Return (x, y) of the center of cell containing provided text 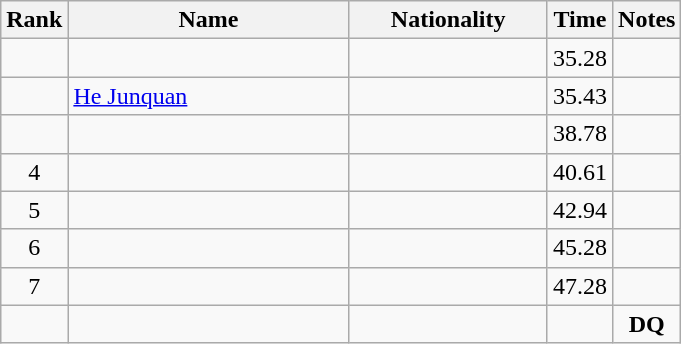
DQ (647, 324)
42.94 (580, 210)
38.78 (580, 134)
Nationality (448, 20)
35.43 (580, 96)
Time (580, 20)
5 (34, 210)
4 (34, 172)
47.28 (580, 286)
Rank (34, 20)
Notes (647, 20)
40.61 (580, 172)
7 (34, 286)
35.28 (580, 58)
Name (208, 20)
6 (34, 248)
45.28 (580, 248)
He Junquan (208, 96)
